Pinpoint the cell where the given text exists, returning its [X, Y] midpoint coordinate. 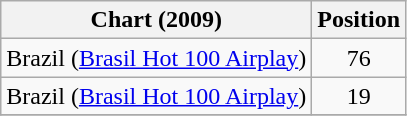
Chart (2009) [156, 20]
Position [359, 20]
76 [359, 58]
19 [359, 96]
